From the cell containing the given text, extract its center point as (x, y) coordinate. 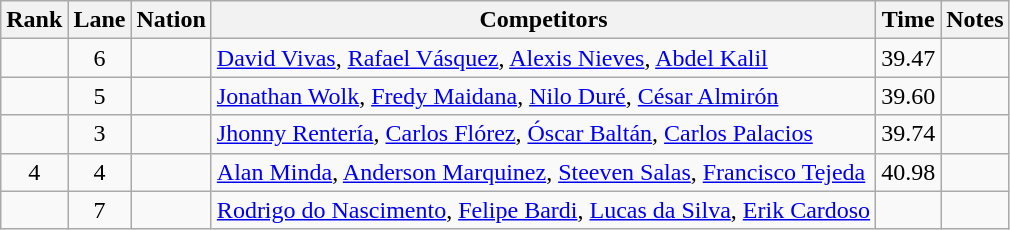
David Vivas, Rafael Vásquez, Alexis Nieves, Abdel Kalil (543, 58)
Lane (100, 20)
3 (100, 134)
Rank (34, 20)
40.98 (908, 172)
5 (100, 96)
Jhonny Rentería, Carlos Flórez, Óscar Baltán, Carlos Palacios (543, 134)
7 (100, 210)
39.60 (908, 96)
Notes (975, 20)
Time (908, 20)
Nation (171, 20)
Alan Minda, Anderson Marquinez, Steeven Salas, Francisco Tejeda (543, 172)
Jonathan Wolk, Fredy Maidana, Nilo Duré, César Almirón (543, 96)
Rodrigo do Nascimento, Felipe Bardi, Lucas da Silva, Erik Cardoso (543, 210)
Competitors (543, 20)
39.47 (908, 58)
39.74 (908, 134)
6 (100, 58)
